Output the (X, Y) coordinate of the center of the cell containing the given text.  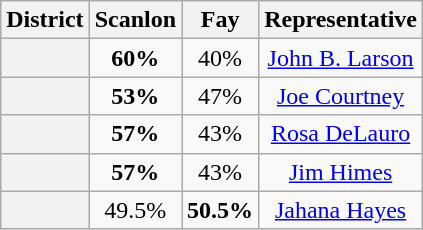
49.5% (135, 210)
53% (135, 96)
Jahana Hayes (341, 210)
Joe Courtney (341, 96)
40% (220, 58)
District (45, 20)
Representative (341, 20)
47% (220, 96)
Fay (220, 20)
Scanlon (135, 20)
John B. Larson (341, 58)
50.5% (220, 210)
Jim Himes (341, 172)
60% (135, 58)
Rosa DeLauro (341, 134)
